Return (x, y) of the center of cell containing provided text 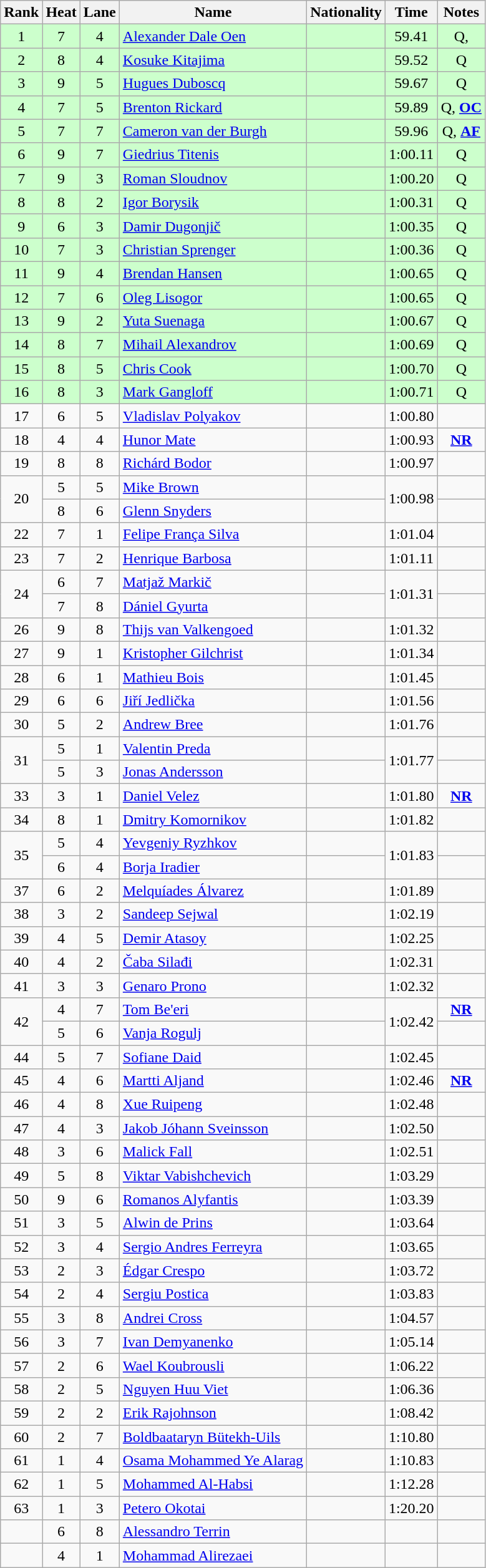
1:02.51 (411, 1152)
1:03.72 (411, 1270)
51 (21, 1223)
Osama Mohammed Ye Alarag (213, 1461)
Jonas Andersson (213, 772)
1:02.19 (411, 914)
Nationality (346, 12)
1:01.11 (411, 558)
1:00.98 (411, 499)
Dmitry Komornikov (213, 820)
28 (21, 677)
Ivan Demyanenko (213, 1342)
Brenton Rickard (213, 107)
Genaro Prono (213, 985)
Richárd Bodor (213, 463)
38 (21, 914)
55 (21, 1318)
Yuta Suenaga (213, 321)
1:01.76 (411, 725)
40 (21, 962)
1:00.11 (411, 155)
1:02.46 (411, 1081)
31 (21, 760)
Xue Ruipeng (213, 1105)
Sofiane Daid (213, 1057)
59.96 (411, 131)
Mohammed Al-Habsi (213, 1484)
46 (21, 1105)
20 (21, 499)
48 (21, 1152)
Time (411, 12)
30 (21, 725)
37 (21, 891)
33 (21, 796)
1:03.29 (411, 1176)
1:00.36 (411, 249)
Alexander Dale Oen (213, 36)
1:06.36 (411, 1389)
Kosuke Kitajima (213, 60)
Henrique Barbosa (213, 558)
Christian Sprenger (213, 249)
34 (21, 820)
1:03.65 (411, 1247)
Melquíades Álvarez (213, 891)
1:01.31 (411, 594)
1:00.35 (411, 226)
11 (21, 273)
Vladislav Polyakov (213, 416)
Roman Sloudnov (213, 178)
58 (21, 1389)
1:02.32 (411, 985)
Lane (100, 12)
Yevgeniy Ryzhkov (213, 843)
Malick Fall (213, 1152)
Daniel Velez (213, 796)
1:00.69 (411, 345)
Viktar Vabishchevich (213, 1176)
Hugues Duboscq (213, 84)
Vanja Rogulj (213, 1033)
1:00.71 (411, 392)
Mike Brown (213, 487)
Dániel Gyurta (213, 606)
Sergiu Postica (213, 1294)
Hunor Mate (213, 440)
Q, (461, 36)
49 (21, 1176)
Mark Gangloff (213, 392)
62 (21, 1484)
1:01.82 (411, 820)
Matjaž Markič (213, 582)
1:00.93 (411, 440)
22 (21, 535)
1:02.45 (411, 1057)
61 (21, 1461)
59.89 (411, 107)
1:08.42 (411, 1413)
Felipe França Silva (213, 535)
44 (21, 1057)
Andrei Cross (213, 1318)
24 (21, 594)
1:01.32 (411, 629)
1:00.80 (411, 416)
Igor Borysik (213, 202)
Heat (61, 12)
1:04.57 (411, 1318)
1:00.97 (411, 463)
Alwin de Prins (213, 1223)
1:00.67 (411, 321)
Glenn Snyders (213, 511)
Chris Cook (213, 369)
1:00.70 (411, 369)
Boldbaataryn Bütekh-Uils (213, 1436)
Wael Koubrousli (213, 1365)
Romanos Alyfantis (213, 1199)
42 (21, 1021)
59 (21, 1413)
1:06.22 (411, 1365)
Jakob Jóhann Sveinsson (213, 1128)
1:03.64 (411, 1223)
52 (21, 1247)
1:02.42 (411, 1021)
1:01.89 (411, 891)
Rank (21, 12)
Petero Okotai (213, 1508)
Nguyen Huu Viet (213, 1389)
Brendan Hansen (213, 273)
1:01.56 (411, 701)
1:02.48 (411, 1105)
1:03.39 (411, 1199)
1:01.45 (411, 677)
18 (21, 440)
53 (21, 1270)
Alessandro Terrin (213, 1532)
Mohammad Alirezaei (213, 1556)
57 (21, 1365)
63 (21, 1508)
Thijs van Valkengoed (213, 629)
1:02.31 (411, 962)
26 (21, 629)
17 (21, 416)
Sandeep Sejwal (213, 914)
Jiří Jedlička (213, 701)
Q, AF (461, 131)
19 (21, 463)
12 (21, 298)
59.52 (411, 60)
Martti Aljand (213, 1081)
Name (213, 12)
Giedrius Titenis (213, 155)
Édgar Crespo (213, 1270)
39 (21, 938)
Demir Atasoy (213, 938)
23 (21, 558)
45 (21, 1081)
Q, OC (461, 107)
Čaba Silađi (213, 962)
60 (21, 1436)
Valentin Preda (213, 748)
54 (21, 1294)
13 (21, 321)
Cameron van der Burgh (213, 131)
10 (21, 249)
Damir Dugonjič (213, 226)
1:01.83 (411, 855)
1:02.50 (411, 1128)
1:10.80 (411, 1436)
1:10.83 (411, 1461)
1:01.04 (411, 535)
1:01.80 (411, 796)
1:12.28 (411, 1484)
1:03.83 (411, 1294)
1:20.20 (411, 1508)
1:00.31 (411, 202)
15 (21, 369)
1:00.20 (411, 178)
Tom Be'eri (213, 1009)
Sergio Andres Ferreyra (213, 1247)
Notes (461, 12)
1:02.25 (411, 938)
Mihail Alexandrov (213, 345)
1:05.14 (411, 1342)
Mathieu Bois (213, 677)
41 (21, 985)
14 (21, 345)
56 (21, 1342)
35 (21, 855)
1:01.77 (411, 760)
Andrew Bree (213, 725)
16 (21, 392)
47 (21, 1128)
27 (21, 653)
29 (21, 701)
Kristopher Gilchrist (213, 653)
59.67 (411, 84)
Oleg Lisogor (213, 298)
Erik Rajohnson (213, 1413)
1:01.34 (411, 653)
50 (21, 1199)
59.41 (411, 36)
Borja Iradier (213, 867)
